From the cell containing the given text, extract its center point as (X, Y) coordinate. 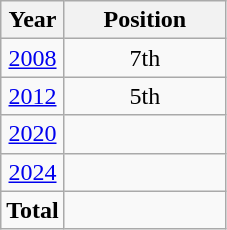
2024 (33, 172)
Year (33, 20)
7th (144, 58)
Position (144, 20)
5th (144, 96)
2020 (33, 134)
2012 (33, 96)
2008 (33, 58)
Total (33, 210)
